Pinpoint the cell where the given text exists, returning its [X, Y] midpoint coordinate. 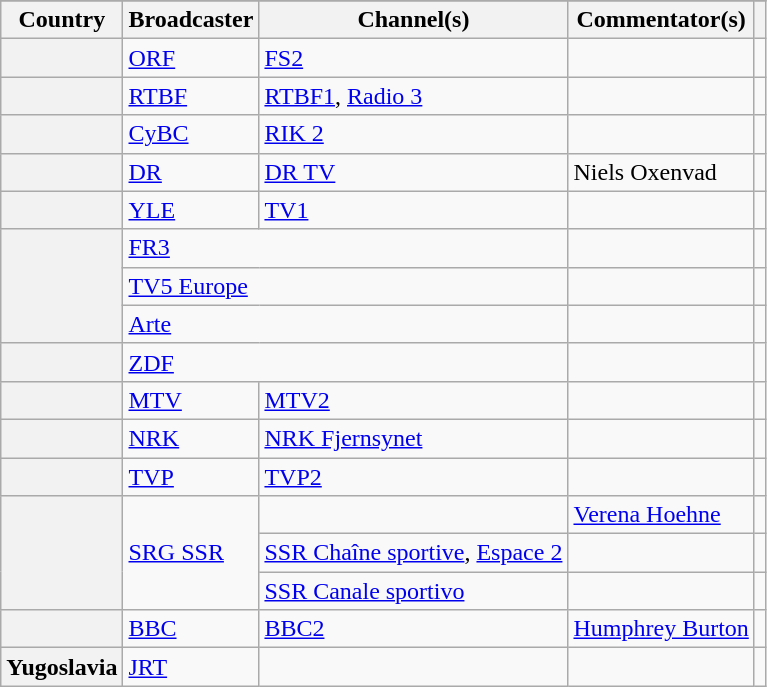
Yugoslavia [62, 667]
DR TV [414, 172]
ZDF [346, 362]
MTV2 [414, 400]
RTBF1, Radio 3 [414, 96]
SSR Canale sportivo [414, 591]
Niels Oxenvad [661, 172]
CyBC [191, 134]
Arte [346, 324]
Country [62, 20]
TVP2 [414, 477]
NRK [191, 438]
MTV [191, 400]
DR [191, 172]
FS2 [414, 58]
SSR Chaîne sportive, Espace 2 [414, 553]
TVP [191, 477]
Verena Hoehne [661, 515]
RIK 2 [414, 134]
ORF [191, 58]
FR3 [346, 248]
TV1 [414, 210]
Humphrey Burton [661, 629]
RTBF [191, 96]
NRK Fjernsynet [414, 438]
TV5 Europe [346, 286]
YLE [191, 210]
BBC2 [414, 629]
JRT [191, 667]
SRG SSR [191, 553]
Broadcaster [191, 20]
Channel(s) [414, 20]
BBC [191, 629]
Commentator(s) [661, 20]
